Extract the [x, y] coordinate from the center of the cell holding the provided text.  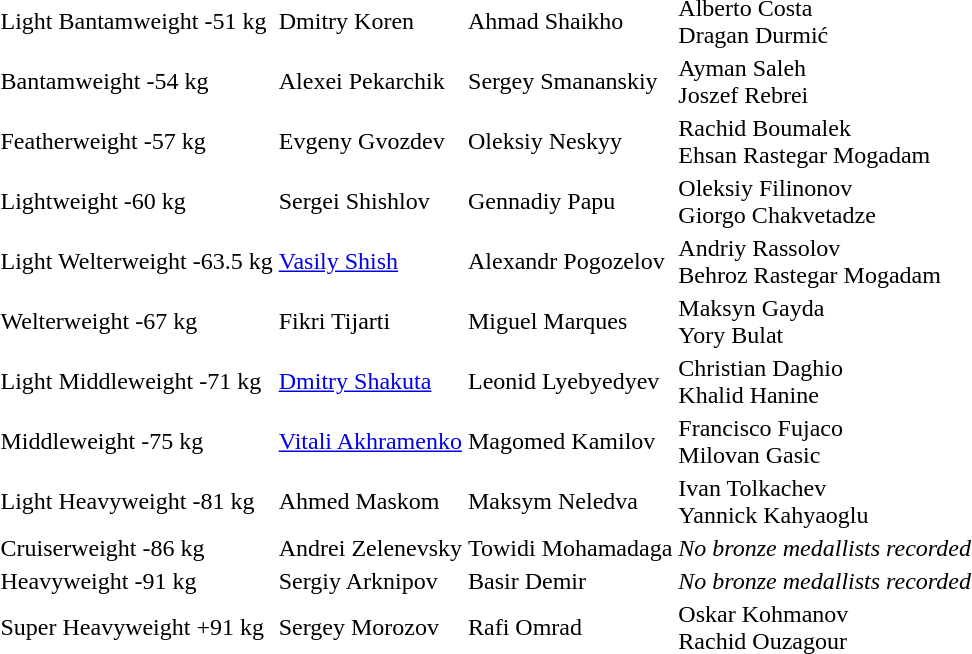
Leonid Lyebyedyev [570, 382]
Dmitry Shakuta [370, 382]
Evgeny Gvozdev [370, 142]
Vitali Akhramenko [370, 442]
Sergiy Arknipov [370, 581]
Ahmed Maskom [370, 502]
Andrei Zelenevsky [370, 548]
Magomed Kamilov [570, 442]
Vasily Shish [370, 262]
Sergei Shishlov [370, 202]
Towidi Mohamadaga [570, 548]
Sergey Smananskiy [570, 82]
Maksym Neledva [570, 502]
Fikri Tijarti [370, 322]
Basir Demir [570, 581]
Miguel Marques [570, 322]
Alexandr Pogozelov [570, 262]
Alexei Pekarchik [370, 82]
Oleksiy Neskyy [570, 142]
Gennadiy Papu [570, 202]
